Search for the cell housing the specified text and yield its [X, Y] center coordinate. 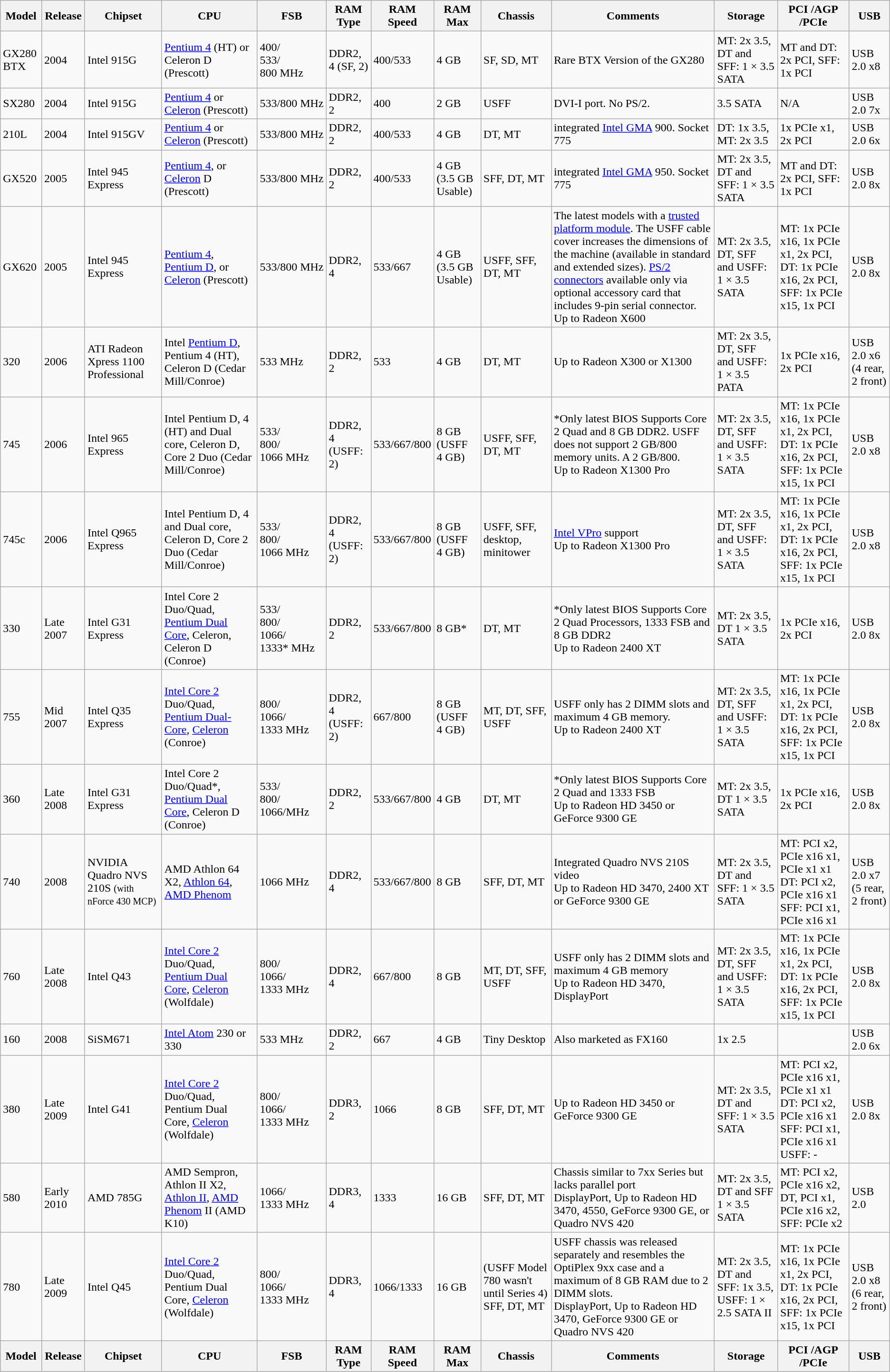
533/800/1066/1333* MHz [292, 628]
160 [21, 1040]
MT: PCI x2, PCIe x16 x1, PCIe x1 x1DT: PCI x2, PCIe x16 x1SFF: PCI x1, PCIe x16 x1USFF: - [813, 1109]
USFF, SFF, desktop,minitower [516, 539]
Late 2007 [63, 628]
*Only latest BIOS Supports Core 2 Quad Processors, 1333 FSB and 8 GB DDR2Up to Radeon 2400 XT [633, 628]
(USFF Model 780 wasn't until Series 4) SFF, DT, MT [516, 1287]
Up to Radeon HD 3450 or GeForce 9300 GE [633, 1109]
320 [21, 362]
AMD Athlon 64 X2, Athlon 64, AMD Phenom [209, 882]
Up to Radeon X300 or X1300 [633, 362]
1066/1333 [402, 1287]
Intel Core 2 Duo/Quad, Pentium Dual-Core, Celeron (Conroe) [209, 717]
780 [21, 1287]
Mid 2007 [63, 717]
745 [21, 444]
AMD Sempron, Athlon II X2, Athlon II, AMD Phenom II (AMD K10) [209, 1198]
667 [402, 1040]
Intel Q45 [123, 1287]
533 [402, 362]
1066/1333 MHz [292, 1198]
MT: PCI x2, PCIe x16 x1, PCIe x1 x1DT: PCI x2, PCIe x16 x1SFF: PCI x1, PCIe x16 x1 [813, 882]
Pentium 4, or Celeron D (Prescott) [209, 178]
MT: 2x 3.5, DT, SFF and USFF: 1 × 3.5 PATA [746, 362]
SX280 [21, 104]
Early 2010 [63, 1198]
1066 [402, 1109]
MT: 2x 3.5, DT and SFF: 1x 3.5, USFF: 1 × 2.5 SATA II [746, 1287]
1066 MHz [292, 882]
Intel VPro supportUp to Radeon X1300 Pro [633, 539]
USB 2.0 x6 (4 rear, 2 front) [869, 362]
NVIDIA Quadro NVS 210S (with nForce 430 MCP) [123, 882]
210L [21, 134]
Intel Core 2 Duo/Quad, Pentium Dual Core, Celeron, Celeron D(Conroe) [209, 628]
DDR2, 4 (SF, 2) [348, 60]
Intel 915GV [123, 134]
Also marketed as FX160 [633, 1040]
SF, SD, MT [516, 60]
8 GB* [457, 628]
GX520 [21, 178]
integrated Intel GMA 950. Socket 775 [633, 178]
*Only latest BIOS Supports Core 2 Quad and 1333 FSBUp to Radeon HD 3450 or GeForce 9300 GE [633, 799]
USFF only has 2 DIMM slots and maximum 4 GB memoryUp to Radeon HD 3470, DisplayPort [633, 977]
400/533/800 MHz [292, 60]
1x 2.5 [746, 1040]
Integrated Quadro NVS 210S videoUp to Radeon HD 3470, 2400 XT or GeForce 9300 GE [633, 882]
USB 2.0 x8 (6 rear, 2 front) [869, 1287]
745c [21, 539]
Intel Q43 [123, 977]
AMD 785G [123, 1198]
Intel Pentium D, 4 (HT) and Dual core, Celeron D, Core 2 Duo (Cedar Mill/Conroe) [209, 444]
Intel 965 Express [123, 444]
SiSM671 [123, 1040]
1x PCIe x1, 2x PCI [813, 134]
3.5 SATA [746, 104]
Intel Pentium D, 4 and Dual core, Celeron D, Core 2 Duo (Cedar Mill/Conroe) [209, 539]
Pentium 4, Pentium D, or Celeron (Prescott) [209, 267]
*Only latest BIOS Supports Core 2 Quad and 8 GB DDR2. USFF does not support 2 GB/800 memory units. A 2 GB/800.Up to Radeon X1300 Pro [633, 444]
380 [21, 1109]
330 [21, 628]
755 [21, 717]
Rare BTX Version of the GX280 [633, 60]
760 [21, 977]
DVI-I port. No PS/2. [633, 104]
DDR3, 2 [348, 1109]
integrated Intel GMA 900. Socket 775 [633, 134]
Intel G41 [123, 1109]
533/667 [402, 267]
USB 2.0 [869, 1198]
740 [21, 882]
GX280 BTX [21, 60]
USFF only has 2 DIMM slots and maximum 4 GB memory.Up to Radeon 2400 XT [633, 717]
Intel Atom 230 or 330 [209, 1040]
580 [21, 1198]
Tiny Desktop [516, 1040]
Intel Q35 Express [123, 717]
Intel Core 2 Duo/Quad*, Pentium Dual Core, Celeron D (Conroe) [209, 799]
DT: 1x 3.5, MT: 2x 3.5 [746, 134]
USB 2.0 7x [869, 104]
USB 2.0 x7 (5 rear, 2 front) [869, 882]
360 [21, 799]
Intel Q965 Express [123, 539]
MT: 2x 3.5, DT and SFF 1 × 3.5 SATA [746, 1198]
1333 [402, 1198]
ATI Radeon Xpress 1100 Professional [123, 362]
MT: PCI x2, PCIe x16 x2, DT, PCI x1, PCIe x16 x2, SFF: PCIe x2 [813, 1198]
GX620 [21, 267]
Pentium 4 (HT) or Celeron D (Prescott) [209, 60]
USFF [516, 104]
N/A [813, 104]
533/800/1066/MHz [292, 799]
Chassis similar to 7xx Series but lacks parallel portDisplayPort, Up to Radeon HD 3470, 4550, GeForce 9300 GE, or Quadro NVS 420 [633, 1198]
2 GB [457, 104]
Intel Pentium D, Pentium 4 (HT), Celeron D (Cedar Mill/Conroe) [209, 362]
400 [402, 104]
